Determine the (x, y) coordinate at the center of the cell enclosing the given text.  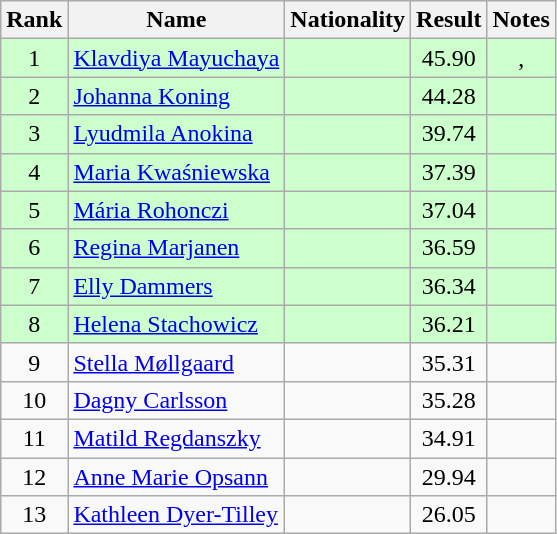
Helena Stachowicz (176, 324)
Nationality (348, 20)
36.34 (449, 286)
Mária Rohonczi (176, 210)
9 (34, 362)
11 (34, 438)
Name (176, 20)
Result (449, 20)
Rank (34, 20)
34.91 (449, 438)
37.04 (449, 210)
Regina Marjanen (176, 248)
4 (34, 172)
3 (34, 134)
Anne Marie Opsann (176, 477)
26.05 (449, 515)
Kathleen Dyer-Tilley (176, 515)
Matild Regdanszky (176, 438)
Maria Kwaśniewska (176, 172)
13 (34, 515)
44.28 (449, 96)
Klavdiya Mayuchaya (176, 58)
7 (34, 286)
2 (34, 96)
Elly Dammers (176, 286)
45.90 (449, 58)
, (521, 58)
5 (34, 210)
1 (34, 58)
6 (34, 248)
35.28 (449, 400)
35.31 (449, 362)
29.94 (449, 477)
Johanna Koning (176, 96)
10 (34, 400)
Stella Møllgaard (176, 362)
36.21 (449, 324)
36.59 (449, 248)
Dagny Carlsson (176, 400)
Lyudmila Anokina (176, 134)
39.74 (449, 134)
12 (34, 477)
8 (34, 324)
37.39 (449, 172)
Notes (521, 20)
